Determine the [x, y] coordinate at the center of the cell enclosing the given text.  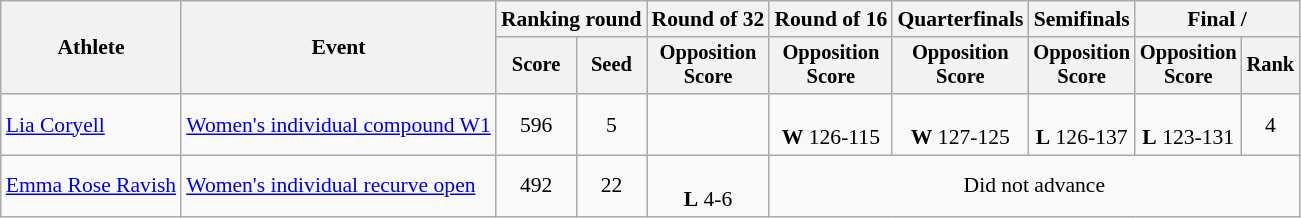
Event [338, 48]
Emma Rose Ravish [91, 186]
Women's individual compound W1 [338, 124]
596 [536, 124]
Quarterfinals [960, 19]
L 4-6 [708, 186]
Rank [1271, 66]
W 126-115 [830, 124]
Seed [611, 66]
22 [611, 186]
Semifinals [1082, 19]
Lia Coryell [91, 124]
4 [1271, 124]
Did not advance [1034, 186]
Score [536, 66]
W 127-125 [960, 124]
Round of 16 [830, 19]
492 [536, 186]
Final / [1217, 19]
Women's individual recurve open [338, 186]
L 126-137 [1082, 124]
Round of 32 [708, 19]
5 [611, 124]
Athlete [91, 48]
Ranking round [572, 19]
L 123-131 [1188, 124]
